Locate the cell with the specified text and output its [x, y] center coordinate. 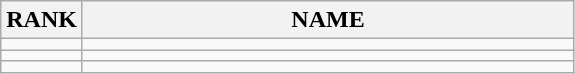
RANK [42, 20]
NAME [328, 20]
